Return the (X, Y) coordinate for the center point of the cell that contains the specified text.  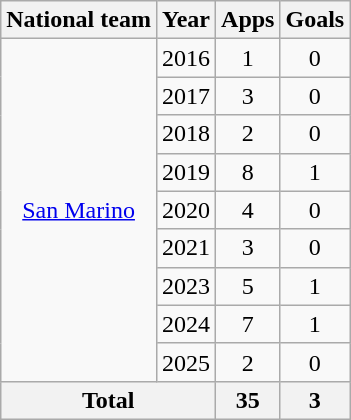
San Marino (79, 210)
2019 (186, 172)
2023 (186, 286)
Apps (248, 20)
2017 (186, 96)
Year (186, 20)
2020 (186, 210)
2024 (186, 324)
2018 (186, 134)
Total (108, 400)
2016 (186, 58)
8 (248, 172)
Goals (315, 20)
4 (248, 210)
2021 (186, 248)
2025 (186, 362)
35 (248, 400)
7 (248, 324)
5 (248, 286)
National team (79, 20)
